Scan for the cell matching the given text and deliver its [x, y] coordinate at center. 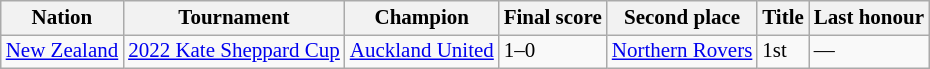
1st [783, 52]
Last honour [869, 18]
Tournament [234, 18]
New Zealand [62, 52]
Auckland United [422, 52]
1–0 [553, 52]
Champion [422, 18]
Title [783, 18]
— [869, 52]
Northern Rovers [682, 52]
Final score [553, 18]
Nation [62, 18]
2022 Kate Sheppard Cup [234, 52]
Second place [682, 18]
